Identify which cell holds the provided text, then report its (x, y) central coordinate. 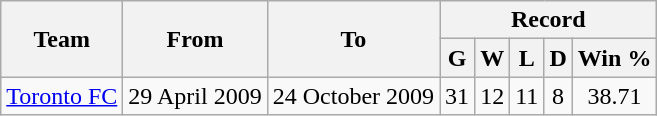
D (558, 58)
L (527, 58)
Win % (614, 58)
31 (458, 96)
24 October 2009 (353, 96)
29 April 2009 (195, 96)
G (458, 58)
Team (62, 39)
W (492, 58)
12 (492, 96)
Toronto FC (62, 96)
38.71 (614, 96)
From (195, 39)
11 (527, 96)
8 (558, 96)
Record (548, 20)
To (353, 39)
